Identify which cell holds the provided text, then report its [X, Y] central coordinate. 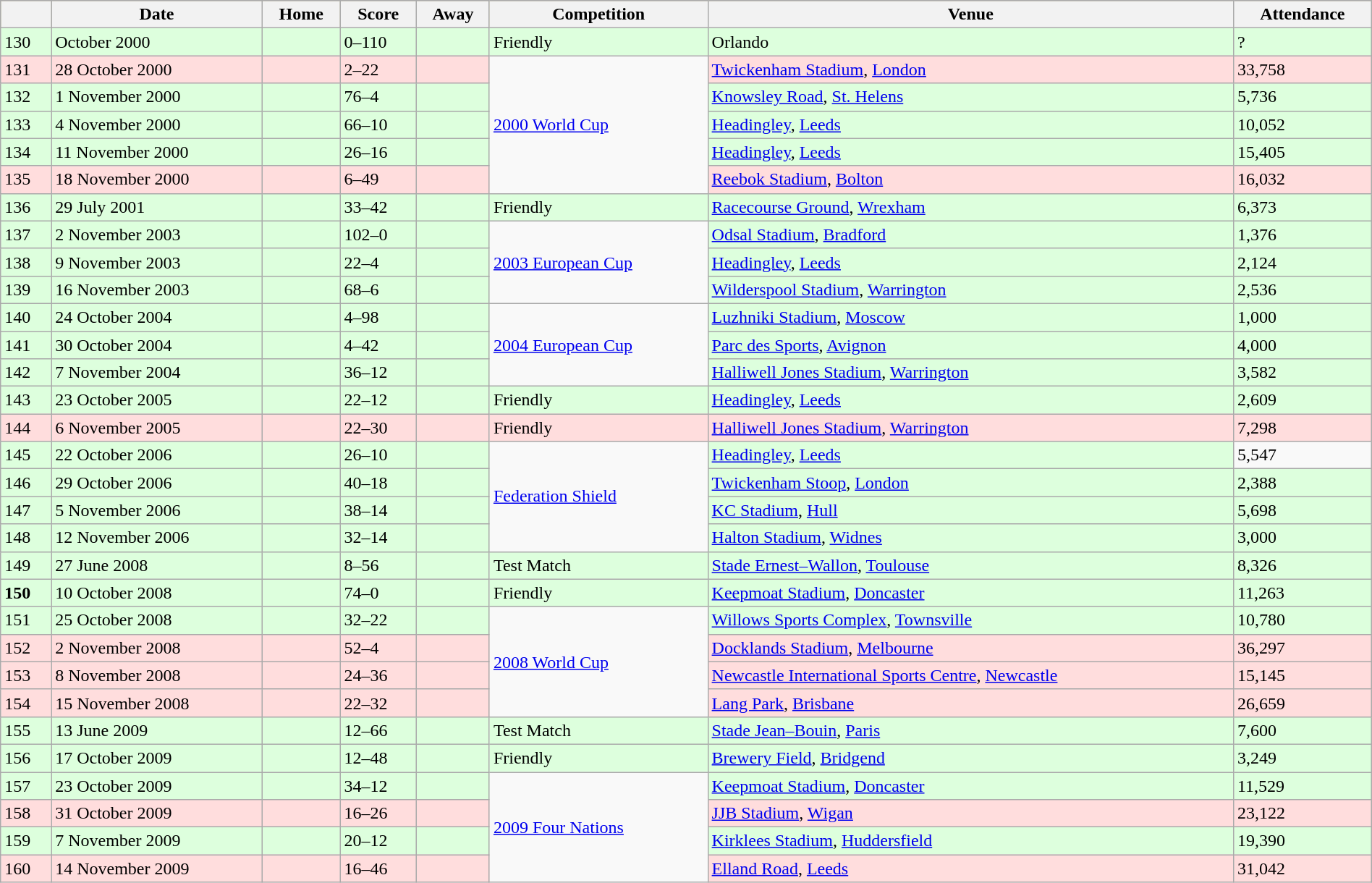
Elland Road, Leeds [970, 869]
2009 Four Nations [598, 827]
31 October 2009 [157, 814]
2000 World Cup [598, 124]
0–110 [378, 42]
31,042 [1303, 869]
Away [453, 14]
4 November 2000 [157, 124]
JJB Stadium, Wigan [970, 814]
11 November 2000 [157, 152]
16–46 [378, 869]
33,758 [1303, 69]
19,390 [1303, 841]
Luzhniki Stadium, Moscow [970, 317]
5,547 [1303, 455]
16,032 [1303, 179]
Docklands Stadium, Melbourne [970, 648]
Home [301, 14]
32–22 [378, 620]
30 October 2004 [157, 345]
132 [26, 97]
Willows Sports Complex, Townsville [970, 620]
Reebok Stadium, Bolton [970, 179]
156 [26, 758]
Kirklees Stadium, Huddersfield [970, 841]
8 November 2008 [157, 675]
2004 European Cup [598, 345]
6 November 2005 [157, 428]
Halton Stadium, Widnes [970, 538]
34–12 [378, 785]
10 October 2008 [157, 593]
3,582 [1303, 373]
140 [26, 317]
137 [26, 235]
Lang Park, Brisbane [970, 703]
10,780 [1303, 620]
4–42 [378, 345]
155 [26, 730]
KC Stadium, Hull [970, 510]
150 [26, 593]
24–36 [378, 675]
Twickenham Stoop, London [970, 483]
16–26 [378, 814]
12–48 [378, 758]
160 [26, 869]
11,263 [1303, 593]
20–12 [378, 841]
25 October 2008 [157, 620]
153 [26, 675]
142 [26, 373]
2,536 [1303, 290]
Attendance [1303, 14]
Orlando [970, 42]
Odsal Stadium, Bradford [970, 235]
139 [26, 290]
27 June 2008 [157, 565]
13 June 2009 [157, 730]
135 [26, 179]
5 November 2006 [157, 510]
Newcastle International Sports Centre, Newcastle [970, 675]
2–22 [378, 69]
68–6 [378, 290]
22–4 [378, 262]
157 [26, 785]
8–56 [378, 565]
2003 European Cup [598, 262]
40–18 [378, 483]
Parc des Sports, Avignon [970, 345]
Brewery Field, Bridgend [970, 758]
154 [26, 703]
26,659 [1303, 703]
18 November 2000 [157, 179]
134 [26, 152]
6,373 [1303, 207]
146 [26, 483]
130 [26, 42]
29 July 2001 [157, 207]
7 November 2009 [157, 841]
7,298 [1303, 428]
136 [26, 207]
159 [26, 841]
151 [26, 620]
4,000 [1303, 345]
5,736 [1303, 97]
32–14 [378, 538]
Knowsley Road, St. Helens [970, 97]
1,376 [1303, 235]
28 October 2000 [157, 69]
2,388 [1303, 483]
Federation Shield [598, 497]
? [1303, 42]
22–30 [378, 428]
15,405 [1303, 152]
133 [26, 124]
36,297 [1303, 648]
15 November 2008 [157, 703]
145 [26, 455]
Wilderspool Stadium, Warrington [970, 290]
149 [26, 565]
23 October 2005 [157, 400]
152 [26, 648]
33–42 [378, 207]
Venue [970, 14]
2 November 2008 [157, 648]
7,600 [1303, 730]
74–0 [378, 593]
26–10 [378, 455]
17 October 2009 [157, 758]
23,122 [1303, 814]
1 November 2000 [157, 97]
5,698 [1303, 510]
147 [26, 510]
10,052 [1303, 124]
158 [26, 814]
Date [157, 14]
24 October 2004 [157, 317]
Competition [598, 14]
12 November 2006 [157, 538]
8,326 [1303, 565]
23 October 2009 [157, 785]
36–12 [378, 373]
1,000 [1303, 317]
12–66 [378, 730]
66–10 [378, 124]
16 November 2003 [157, 290]
Twickenham Stadium, London [970, 69]
22–12 [378, 400]
Stade Jean–Bouin, Paris [970, 730]
6–49 [378, 179]
131 [26, 69]
Racecourse Ground, Wrexham [970, 207]
9 November 2003 [157, 262]
2 November 2003 [157, 235]
7 November 2004 [157, 373]
143 [26, 400]
102–0 [378, 235]
29 October 2006 [157, 483]
22–32 [378, 703]
15,145 [1303, 675]
138 [26, 262]
52–4 [378, 648]
October 2000 [157, 42]
2,124 [1303, 262]
148 [26, 538]
38–14 [378, 510]
Score [378, 14]
144 [26, 428]
3,000 [1303, 538]
Stade Ernest–Wallon, Toulouse [970, 565]
141 [26, 345]
4–98 [378, 317]
2008 World Cup [598, 662]
11,529 [1303, 785]
22 October 2006 [157, 455]
2,609 [1303, 400]
3,249 [1303, 758]
14 November 2009 [157, 869]
26–16 [378, 152]
76–4 [378, 97]
